Capture the cell that displays the provided text and extract its [x, y] central coordinate. 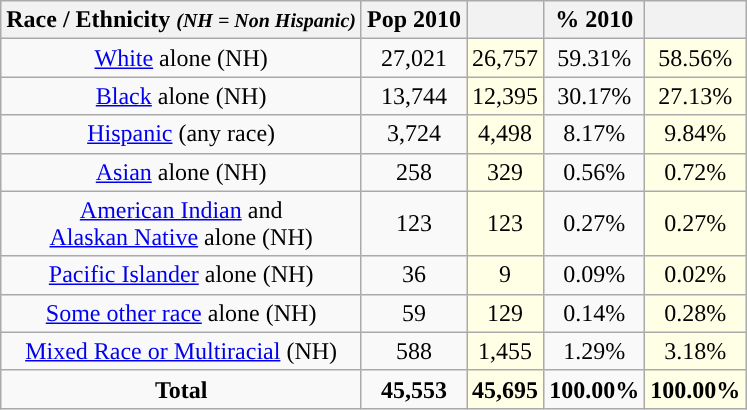
36 [414, 275]
129 [506, 313]
26,757 [506, 58]
45,553 [414, 389]
% 2010 [594, 20]
Pacific Islander alone (NH) [182, 275]
45,695 [506, 389]
Hispanic (any race) [182, 134]
588 [414, 351]
Black alone (NH) [182, 96]
Race / Ethnicity (NH = Non Hispanic) [182, 20]
27,021 [414, 58]
4,498 [506, 134]
0.28% [696, 313]
1.29% [594, 351]
12,395 [506, 96]
American Indian andAlaskan Native alone (NH) [182, 224]
Total [182, 389]
0.56% [594, 172]
59.31% [594, 58]
Pop 2010 [414, 20]
1,455 [506, 351]
59 [414, 313]
Mixed Race or Multiracial (NH) [182, 351]
3,724 [414, 134]
Some other race alone (NH) [182, 313]
0.09% [594, 275]
30.17% [594, 96]
0.14% [594, 313]
329 [506, 172]
13,744 [414, 96]
0.72% [696, 172]
258 [414, 172]
3.18% [696, 351]
27.13% [696, 96]
9.84% [696, 134]
Asian alone (NH) [182, 172]
White alone (NH) [182, 58]
58.56% [696, 58]
8.17% [594, 134]
9 [506, 275]
0.02% [696, 275]
